Find where the given text appears and provide that cell's center as [X, Y] coordinate. 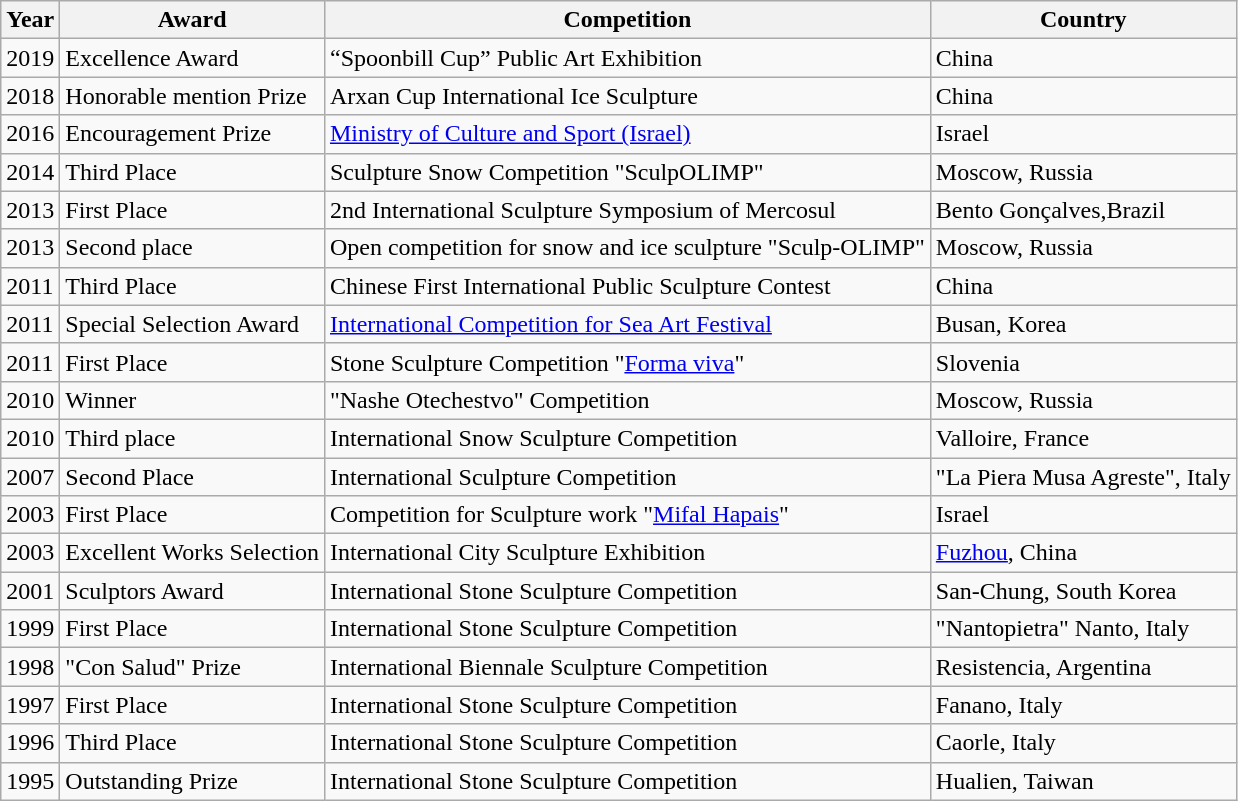
Third place [192, 438]
Chinese First International Public Sculpture Contest [627, 286]
Fanano, Italy [1083, 705]
"Nashe Otechestvo" Competition [627, 400]
Country [1083, 20]
1997 [30, 705]
Year [30, 20]
"Nantopietra" Nanto, Italy [1083, 629]
1999 [30, 629]
Competition [627, 20]
Second place [192, 248]
Busan, Korea [1083, 324]
Arxan Cup International Ice Sculpture [627, 96]
1995 [30, 781]
International Sculpture Competition [627, 477]
"La Piera Musa Agreste", Italy [1083, 477]
"Con Salud" Prize [192, 667]
Outstanding Prize [192, 781]
San-Chung, South Korea [1083, 591]
Excellence Award [192, 58]
Award [192, 20]
Bento Gonçalves,Brazil [1083, 210]
Excellent Works Selection [192, 553]
Ministry of Culture and Sport (Israel) [627, 134]
Competition for Sculpture work "Mifal Hapais" [627, 515]
2018 [30, 96]
International Biennale Sculpture Competition [627, 667]
Encouragement Prize [192, 134]
International Competition for Sea Art Festival [627, 324]
1996 [30, 743]
Slovenia [1083, 362]
Open competition for snow and ice sculpture "Sculp-OLIMP" [627, 248]
Hualien, Taiwan [1083, 781]
2007 [30, 477]
1998 [30, 667]
Special Selection Award [192, 324]
Winner [192, 400]
Sculpture Snow Competition "SculpOLIMP" [627, 172]
Caorle, Italy [1083, 743]
Resistencia, Argentina [1083, 667]
2001 [30, 591]
“Spoonbill Cup” Public Art Exhibition [627, 58]
Stone Sculpture Competition "Forma viva" [627, 362]
Sculptors Award [192, 591]
International City Sculpture Exhibition [627, 553]
International Snow Sculpture Competition [627, 438]
2014 [30, 172]
2019 [30, 58]
Honorable mention Prize [192, 96]
Valloire, France [1083, 438]
2nd International Sculpture Symposium of Mercosul [627, 210]
2016 [30, 134]
Fuzhou, China [1083, 553]
Second Place [192, 477]
